Determine the [x, y] coordinate at the center of the cell enclosing the given text.  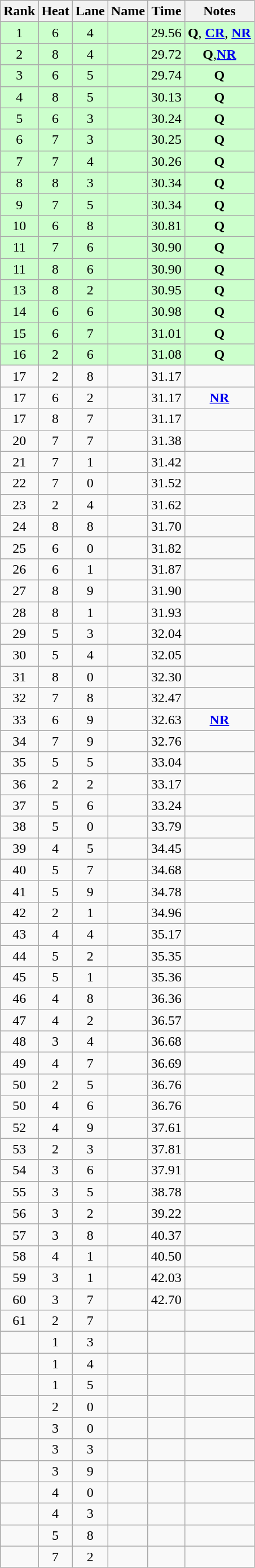
Q,NR [219, 54]
49 [19, 1063]
Heat [55, 11]
37.91 [166, 1170]
31.01 [166, 333]
32.76 [166, 741]
36.69 [166, 1063]
57 [19, 1235]
31.70 [166, 526]
48 [19, 1042]
Name [128, 11]
32.05 [166, 655]
35.17 [166, 934]
30.26 [166, 161]
Q, CR, NR [219, 33]
10 [19, 226]
31.08 [166, 355]
59 [19, 1278]
27 [19, 591]
31.62 [166, 505]
33.79 [166, 827]
32 [19, 698]
31.82 [166, 548]
47 [19, 1020]
42.03 [166, 1278]
31.38 [166, 441]
28 [19, 612]
39.22 [166, 1213]
37.81 [166, 1149]
21 [19, 462]
33 [19, 720]
55 [19, 1192]
37.61 [166, 1127]
42 [19, 913]
34.45 [166, 848]
30 [19, 655]
36.36 [166, 999]
16 [19, 355]
36.68 [166, 1042]
15 [19, 333]
31 [19, 677]
43 [19, 934]
60 [19, 1299]
33.17 [166, 784]
Notes [219, 11]
40 [19, 870]
46 [19, 999]
31.93 [166, 612]
29 [19, 634]
29.74 [166, 76]
30.98 [166, 312]
54 [19, 1170]
35 [19, 763]
52 [19, 1127]
26 [19, 569]
41 [19, 891]
20 [19, 441]
30.95 [166, 290]
31.90 [166, 591]
Time [166, 11]
35.36 [166, 977]
36.57 [166, 1020]
33.04 [166, 763]
45 [19, 977]
38 [19, 827]
32.63 [166, 720]
39 [19, 848]
40.37 [166, 1235]
22 [19, 483]
Lane [90, 11]
29.56 [166, 33]
34 [19, 741]
23 [19, 505]
34.68 [166, 870]
31.52 [166, 483]
30.13 [166, 97]
34.78 [166, 891]
32.30 [166, 677]
25 [19, 548]
35.35 [166, 956]
30.24 [166, 118]
31.42 [166, 462]
61 [19, 1321]
37 [19, 805]
33.24 [166, 805]
40.50 [166, 1256]
14 [19, 312]
36 [19, 784]
Rank [19, 11]
32.47 [166, 698]
30.81 [166, 226]
53 [19, 1149]
32.04 [166, 634]
31.87 [166, 569]
42.70 [166, 1299]
29.72 [166, 54]
34.96 [166, 913]
24 [19, 526]
38.78 [166, 1192]
44 [19, 956]
13 [19, 290]
56 [19, 1213]
30.25 [166, 140]
58 [19, 1256]
